Provide the (X, Y) coordinate of the cell's center where the given text is located.  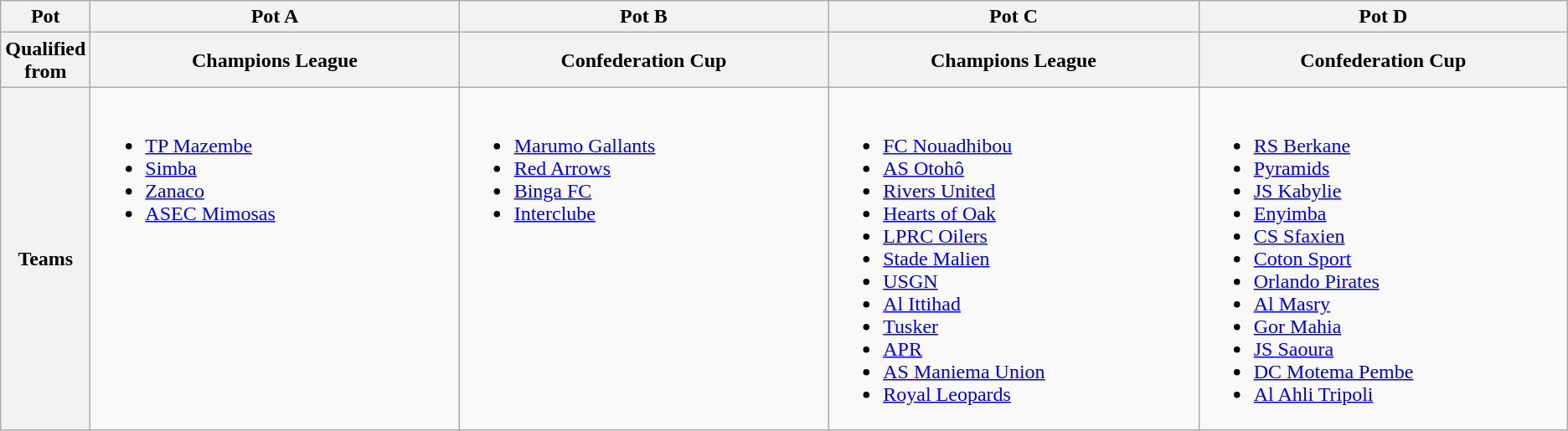
Marumo Gallants Red Arrows Binga FC Interclube (643, 259)
Pot D (1383, 17)
Pot A (275, 17)
RS Berkane Pyramids JS Kabylie Enyimba CS Sfaxien Coton Sport Orlando Pirates Al Masry Gor Mahia JS Saoura DC Motema Pembe Al Ahli Tripoli (1383, 259)
Teams (45, 259)
Pot B (643, 17)
Pot (45, 17)
TP Mazembe Simba Zanaco ASEC Mimosas (275, 259)
Pot C (1014, 17)
FC Nouadhibou AS Otohô Rivers United Hearts of Oak LPRC Oilers Stade Malien USGN Al Ittihad Tusker APR AS Maniema Union Royal Leopards (1014, 259)
Qualified from (45, 60)
